Scan for the cell matching the given text and deliver its (X, Y) coordinate at center. 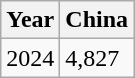
Year (30, 20)
4,827 (97, 58)
China (97, 20)
2024 (30, 58)
